Find where the given text appears and provide that cell's center as (X, Y) coordinate. 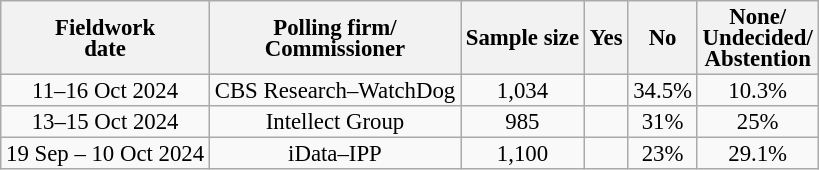
29.1% (758, 154)
19 Sep – 10 Oct 2024 (106, 154)
1,100 (522, 154)
Sample size (522, 38)
No (662, 38)
Intellect Group (334, 122)
CBS Research–WatchDog (334, 91)
Polling firm/Commissioner (334, 38)
Yes (606, 38)
None/Undecided/Abstention (758, 38)
25% (758, 122)
10.3% (758, 91)
iData–IPP (334, 154)
11–16 Oct 2024 (106, 91)
985 (522, 122)
23% (662, 154)
31% (662, 122)
Fieldworkdate (106, 38)
13–15 Oct 2024 (106, 122)
34.5% (662, 91)
1,034 (522, 91)
